Return [x, y] of the center of cell containing provided text 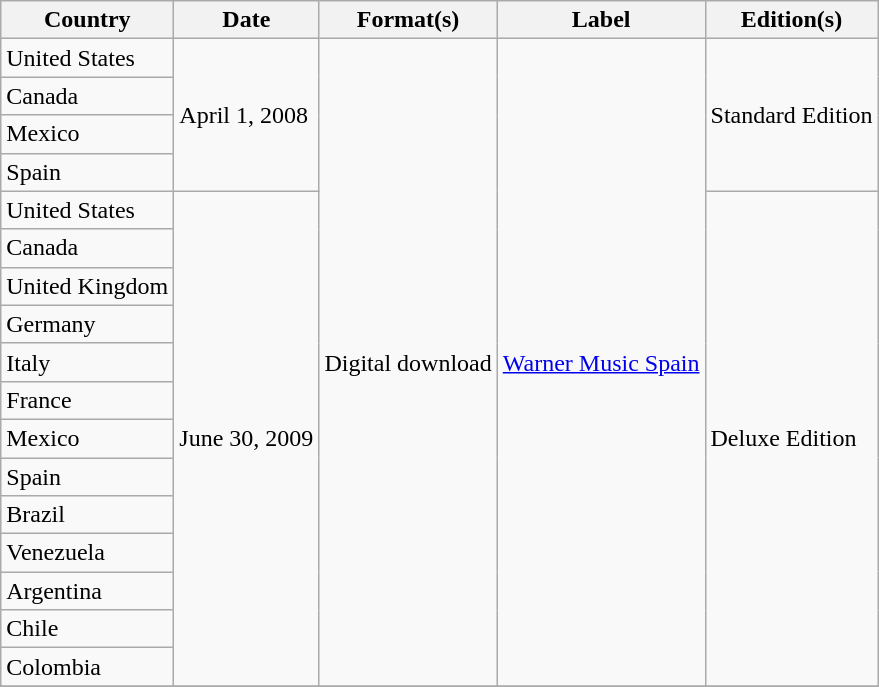
Deluxe Edition [792, 438]
Date [246, 20]
April 1, 2008 [246, 115]
June 30, 2009 [246, 438]
Germany [88, 324]
Argentina [88, 591]
Label [601, 20]
Standard Edition [792, 115]
Brazil [88, 515]
Venezuela [88, 553]
Italy [88, 362]
Digital download [408, 362]
Format(s) [408, 20]
Edition(s) [792, 20]
France [88, 400]
Chile [88, 629]
Country [88, 20]
Warner Music Spain [601, 362]
United Kingdom [88, 286]
Colombia [88, 667]
